Extract the (X, Y) coordinate from the center of the cell holding the provided text.  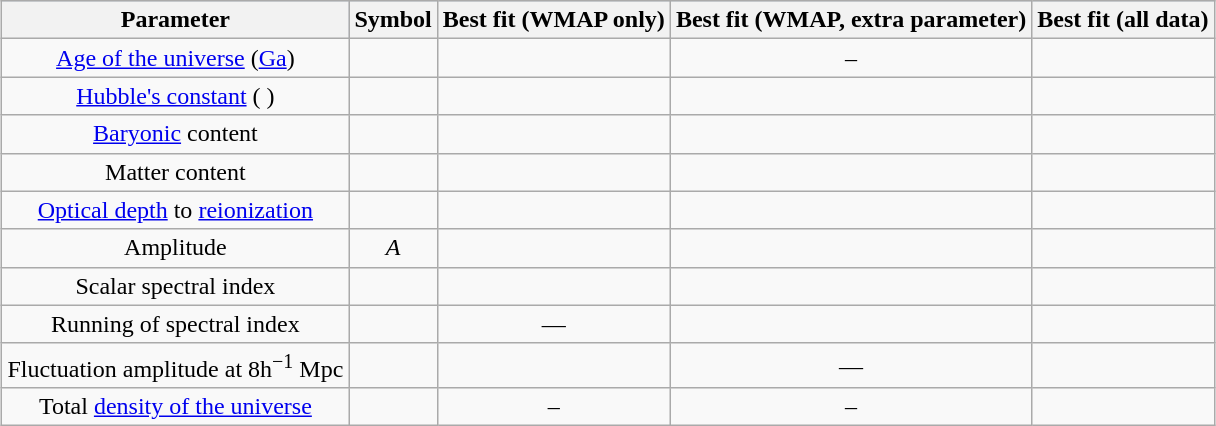
Fluctuation amplitude at 8h−1 Mpc (176, 366)
Best fit (WMAP, extra parameter) (850, 20)
Hubble's constant ( ) (176, 96)
Best fit (WMAP only) (554, 20)
Best fit (all data) (1123, 20)
Matter content (176, 172)
A (393, 248)
Optical depth to reionization (176, 210)
Parameter (176, 20)
Baryonic content (176, 134)
Total density of the universe (176, 407)
Age of the universe (Ga) (176, 58)
Amplitude (176, 248)
Symbol (393, 20)
Scalar spectral index (176, 286)
Running of spectral index (176, 324)
